Pinpoint the cell where the given text exists, returning its (X, Y) midpoint coordinate. 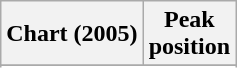
Peakposition (189, 34)
Chart (2005) (72, 34)
